For the text-containing cell, return its midpoint in [x, y] coordinate format. 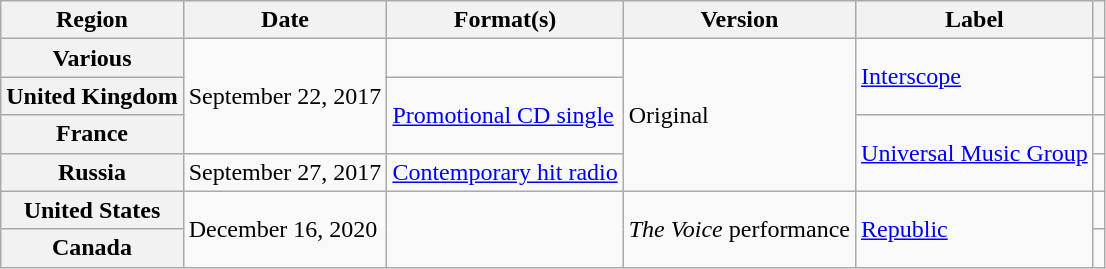
Republic [975, 229]
United Kingdom [92, 96]
Various [92, 58]
The Voice performance [739, 229]
Original [739, 115]
Interscope [975, 77]
Russia [92, 172]
September 27, 2017 [285, 172]
Canada [92, 248]
Region [92, 20]
United States [92, 210]
Version [739, 20]
Date [285, 20]
Universal Music Group [975, 153]
France [92, 134]
September 22, 2017 [285, 96]
Label [975, 20]
December 16, 2020 [285, 229]
Promotional CD single [505, 115]
Contemporary hit radio [505, 172]
Format(s) [505, 20]
